Locate the cell with the specified text and output its (X, Y) center coordinate. 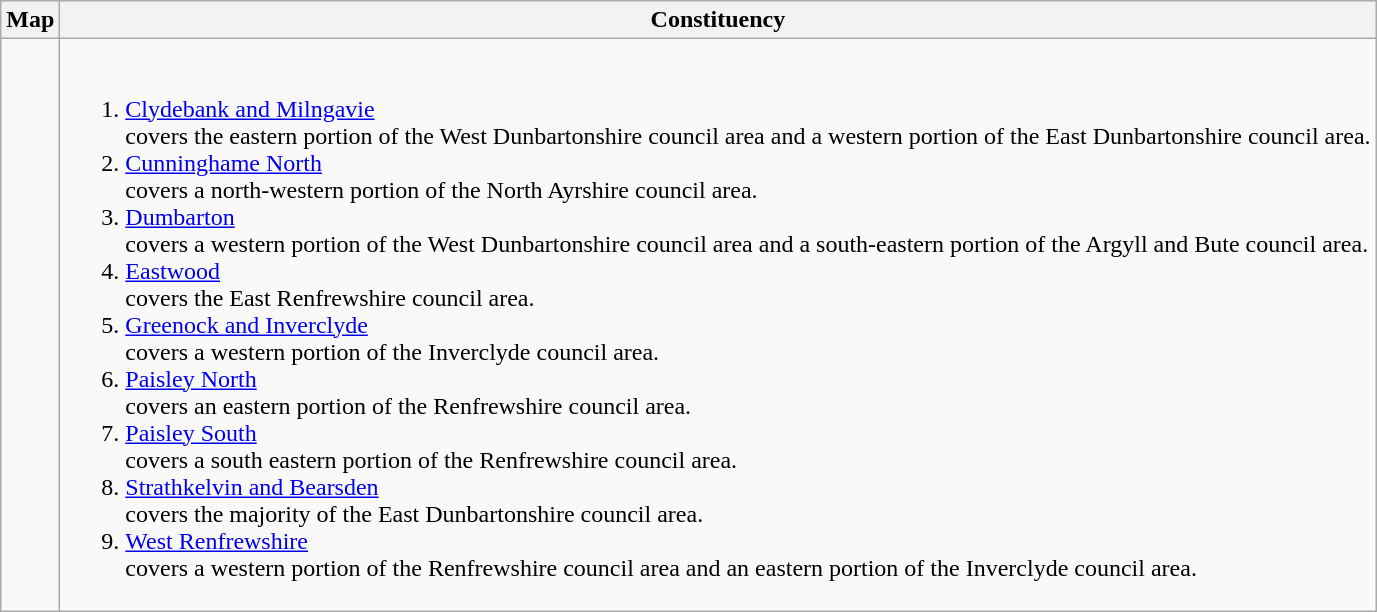
Constituency (718, 20)
Map (30, 20)
